Detect which cell encompasses the target text, then output its [X, Y] center coordinate. 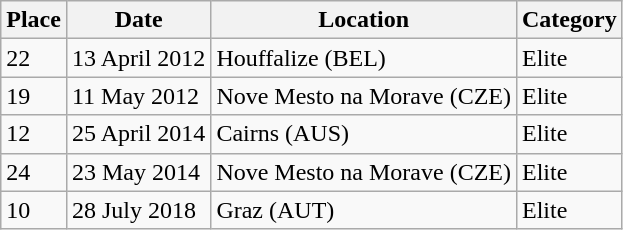
Graz (AUT) [364, 210]
Date [138, 20]
23 May 2014 [138, 172]
19 [34, 96]
Category [569, 20]
Place [34, 20]
28 July 2018 [138, 210]
12 [34, 134]
13 April 2012 [138, 58]
Houffalize (BEL) [364, 58]
25 April 2014 [138, 134]
11 May 2012 [138, 96]
24 [34, 172]
Cairns (AUS) [364, 134]
22 [34, 58]
10 [34, 210]
Location [364, 20]
